Locate the cell with the specified text and output its [X, Y] center coordinate. 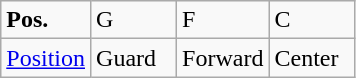
Position [46, 58]
Center [312, 58]
G [134, 20]
Guard [134, 58]
C [312, 20]
Pos. [46, 20]
F [223, 20]
Forward [223, 58]
